From the cell containing the given text, extract its center point as (X, Y) coordinate. 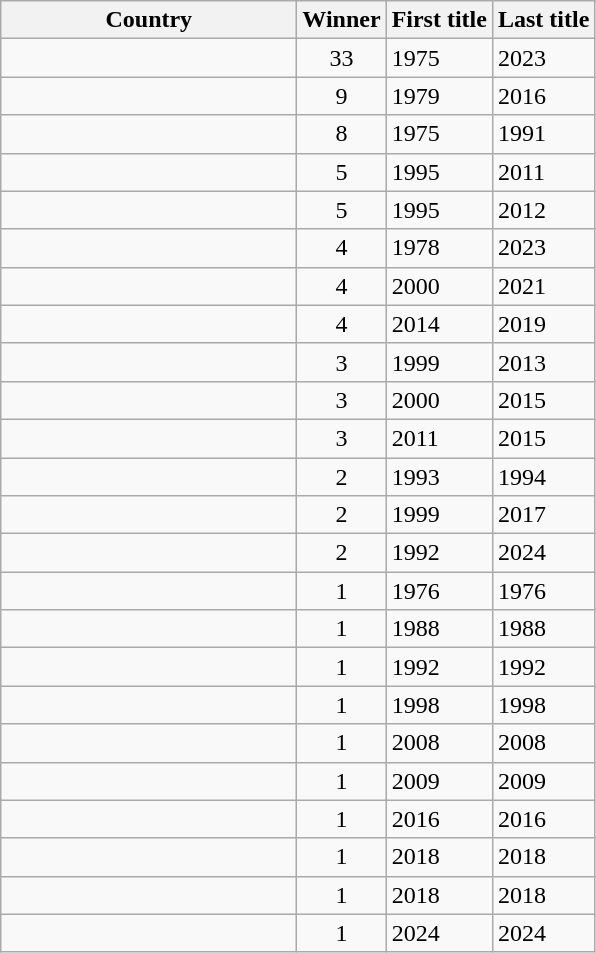
1993 (439, 477)
9 (342, 96)
1978 (439, 248)
Winner (342, 20)
1991 (543, 134)
2014 (439, 324)
2012 (543, 210)
33 (342, 58)
Last title (543, 20)
1979 (439, 96)
2019 (543, 324)
8 (342, 134)
Country (149, 20)
1994 (543, 477)
First title (439, 20)
2017 (543, 515)
2013 (543, 362)
2021 (543, 286)
